Provide the (X, Y) coordinate of the cell's center where the given text is located.  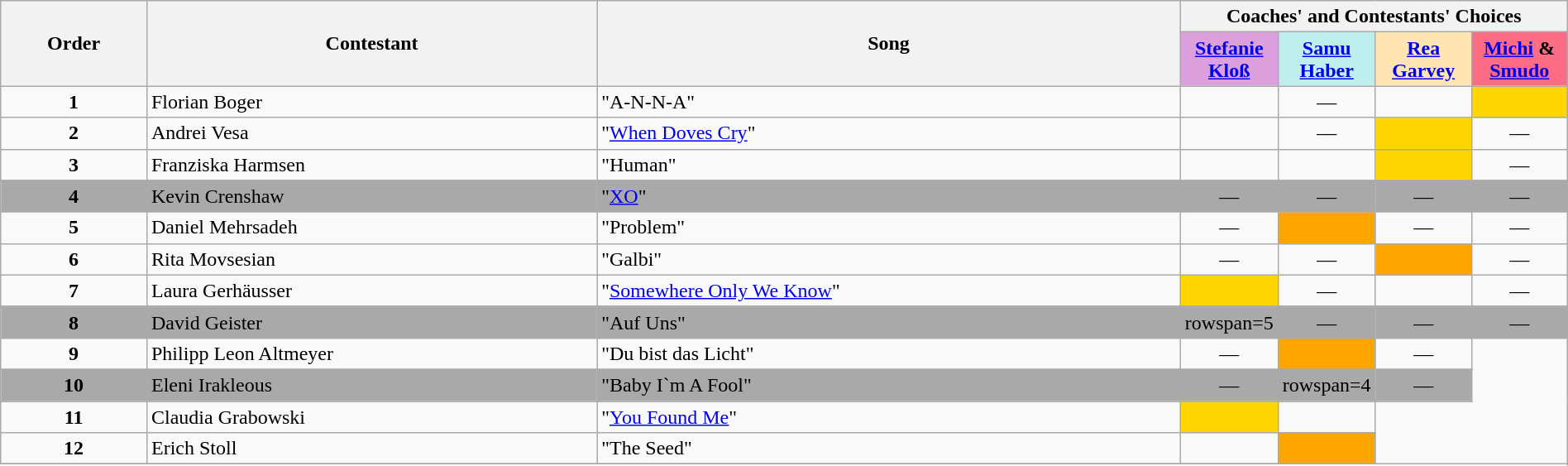
Andrei Vesa (371, 133)
8 (74, 322)
Coaches' and Contestants' Choices (1374, 17)
Contestant (371, 43)
Daniel Mehrsadeh (371, 228)
"Human" (889, 165)
"When Doves Cry" (889, 133)
Rea Garvey (1423, 60)
9 (74, 353)
Stefanie Kloß (1229, 60)
"Problem" (889, 228)
"Galbi" (889, 259)
7 (74, 291)
"XO" (889, 196)
Order (74, 43)
rowspan=5 (1229, 322)
Claudia Grabowski (371, 416)
"Somewhere Only We Know" (889, 291)
rowspan=4 (1327, 385)
5 (74, 228)
4 (74, 196)
"Du bist das Licht" (889, 353)
"Auf Uns" (889, 322)
Eleni Irakleous (371, 385)
"The Seed" (889, 449)
10 (74, 385)
David Geister (371, 322)
Rita Movsesian (371, 259)
Song (889, 43)
11 (74, 416)
3 (74, 165)
Philipp Leon Altmeyer (371, 353)
Kevin Crenshaw (371, 196)
12 (74, 449)
Laura Gerhäusser (371, 291)
"Baby I`m A Fool" (889, 385)
Florian Boger (371, 102)
"A-N-N-A" (889, 102)
Samu Haber (1327, 60)
Franziska Harmsen (371, 165)
Michi & Smudo (1519, 60)
6 (74, 259)
Erich Stoll (371, 449)
2 (74, 133)
1 (74, 102)
"You Found Me" (889, 416)
